Extract the (X, Y) coordinate from the center of the cell holding the provided text.  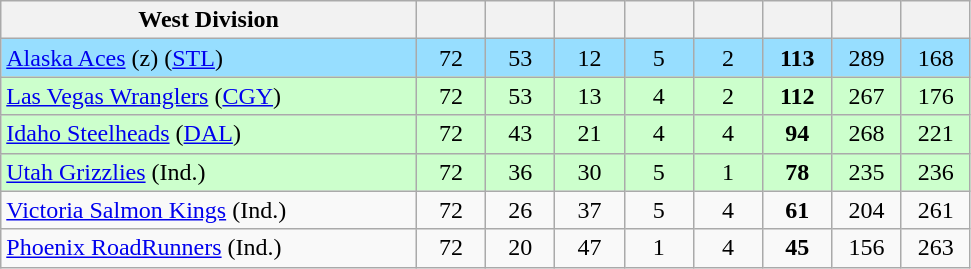
61 (798, 210)
176 (936, 96)
289 (866, 58)
113 (798, 58)
156 (866, 248)
45 (798, 248)
Utah Grizzlies (Ind.) (209, 172)
221 (936, 134)
20 (520, 248)
47 (590, 248)
263 (936, 248)
94 (798, 134)
30 (590, 172)
261 (936, 210)
267 (866, 96)
235 (866, 172)
Victoria Salmon Kings (Ind.) (209, 210)
Phoenix RoadRunners (Ind.) (209, 248)
43 (520, 134)
204 (866, 210)
12 (590, 58)
36 (520, 172)
112 (798, 96)
78 (798, 172)
268 (866, 134)
Alaska Aces (z) (STL) (209, 58)
236 (936, 172)
37 (590, 210)
Idaho Steelheads (DAL) (209, 134)
26 (520, 210)
West Division (209, 20)
168 (936, 58)
13 (590, 96)
21 (590, 134)
Las Vegas Wranglers (CGY) (209, 96)
